Pinpoint the cell where the given text exists, returning its (x, y) midpoint coordinate. 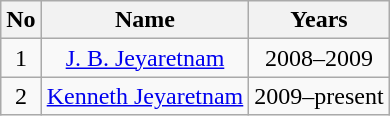
No (21, 20)
Kenneth Jeyaretnam (145, 96)
2 (21, 96)
Name (145, 20)
1 (21, 58)
Years (319, 20)
2009–present (319, 96)
2008–2009 (319, 58)
J. B. Jeyaretnam (145, 58)
